Identify which cell holds the provided text, then report its [X, Y] central coordinate. 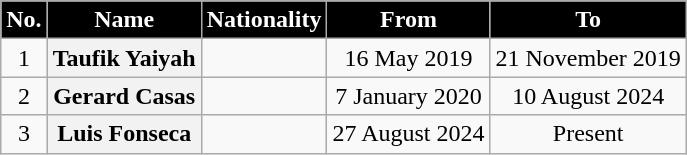
27 August 2024 [408, 134]
Gerard Casas [124, 96]
Present [588, 134]
21 November 2019 [588, 58]
To [588, 20]
16 May 2019 [408, 58]
1 [24, 58]
7 January 2020 [408, 96]
10 August 2024 [588, 96]
3 [24, 134]
Luis Fonseca [124, 134]
Taufik Yaiyah [124, 58]
No. [24, 20]
From [408, 20]
Name [124, 20]
2 [24, 96]
Nationality [264, 20]
